Provide the [x, y] coordinate of the cell's center where the given text is located.  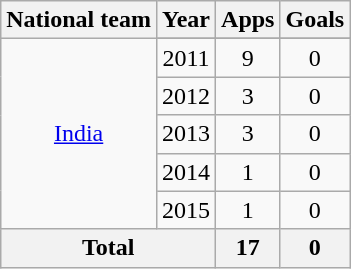
National team [79, 20]
Goals [315, 20]
17 [248, 248]
2012 [186, 96]
Year [186, 20]
2013 [186, 134]
9 [248, 58]
Apps [248, 20]
2014 [186, 172]
India [79, 134]
Total [108, 248]
2015 [186, 210]
2011 [186, 58]
